Locate the cell with the specified text and output its [x, y] center coordinate. 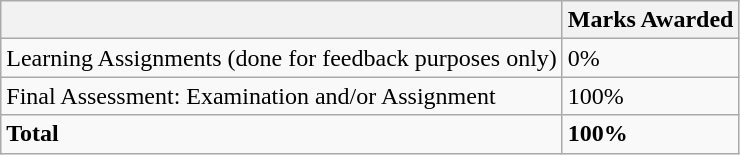
Total [282, 134]
Learning Assignments (done for feedback purposes only) [282, 58]
0% [650, 58]
Marks Awarded [650, 20]
Final Assessment: Examination and/or Assignment [282, 96]
